Search for the cell housing the specified text and yield its [X, Y] center coordinate. 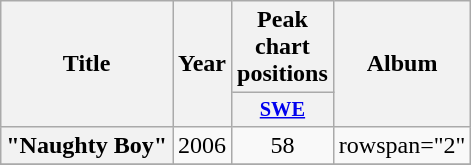
Title [87, 64]
Peak chart positions [283, 47]
2006 [202, 145]
Album [402, 64]
rowspan="2" [402, 145]
Year [202, 64]
58 [283, 145]
"Naughty Boy" [87, 145]
SWE [283, 110]
